Return the (x, y) coordinate for the center point of the cell that contains the specified text.  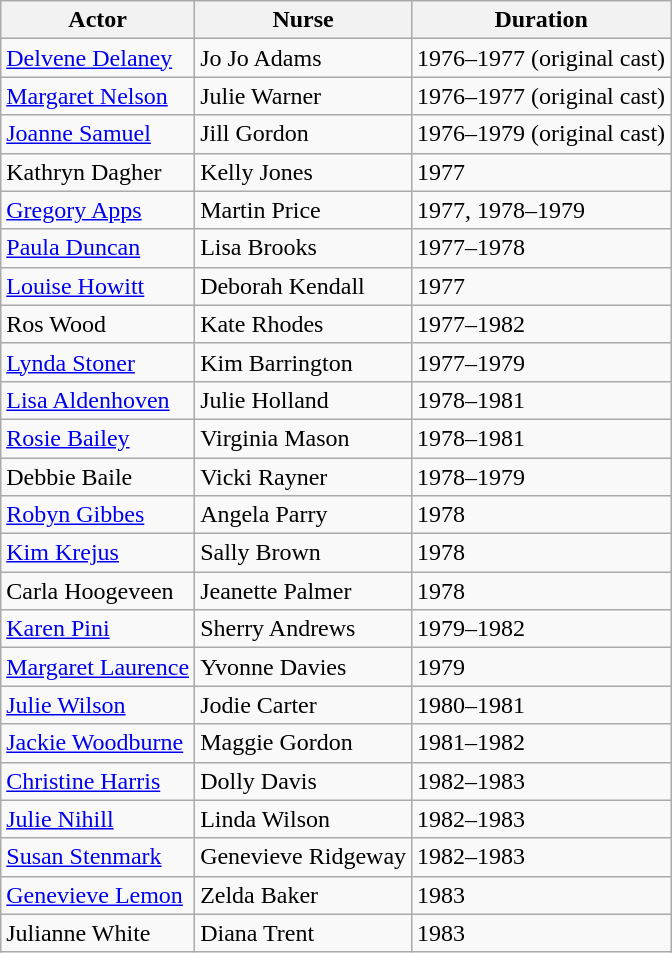
Sally Brown (304, 553)
Kim Barrington (304, 362)
1976–1979 (original cast) (542, 134)
Rosie Bailey (98, 438)
Margaret Laurence (98, 667)
Carla Hoogeveen (98, 591)
Lynda Stoner (98, 362)
1977–1982 (542, 324)
Genevieve Ridgeway (304, 857)
Dolly Davis (304, 781)
Yvonne Davies (304, 667)
Debbie Baile (98, 477)
1981–1982 (542, 743)
Julie Nihill (98, 819)
Jo Jo Adams (304, 58)
Nurse (304, 20)
Actor (98, 20)
Vicki Rayner (304, 477)
1977, 1978–1979 (542, 210)
Julie Warner (304, 96)
Gregory Apps (98, 210)
Robyn Gibbes (98, 515)
Susan Stenmark (98, 857)
Lisa Brooks (304, 248)
Julianne White (98, 933)
Delvene Delaney (98, 58)
Christine Harris (98, 781)
Jeanette Palmer (304, 591)
1979 (542, 667)
Ros Wood (98, 324)
1977–1979 (542, 362)
Jackie Woodburne (98, 743)
1980–1981 (542, 705)
Kathryn Dagher (98, 172)
Joanne Samuel (98, 134)
Julie Holland (304, 400)
Deborah Kendall (304, 286)
Maggie Gordon (304, 743)
Martin Price (304, 210)
Paula Duncan (98, 248)
1977–1978 (542, 248)
1978–1979 (542, 477)
1979–1982 (542, 629)
Diana Trent (304, 933)
Virginia Mason (304, 438)
Lisa Aldenhoven (98, 400)
Angela Parry (304, 515)
Genevieve Lemon (98, 895)
Jodie Carter (304, 705)
Sherry Andrews (304, 629)
Duration (542, 20)
Kelly Jones (304, 172)
Margaret Nelson (98, 96)
Karen Pini (98, 629)
Kim Krejus (98, 553)
Julie Wilson (98, 705)
Louise Howitt (98, 286)
Kate Rhodes (304, 324)
Jill Gordon (304, 134)
Linda Wilson (304, 819)
Zelda Baker (304, 895)
